Determine the (x, y) coordinate at the center of the cell enclosing the given text.  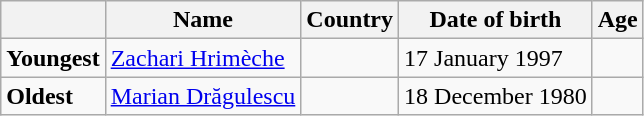
Zachari Hrimèche (203, 58)
Youngest (53, 58)
Age (618, 20)
Country (350, 20)
18 December 1980 (496, 96)
Oldest (53, 96)
Date of birth (496, 20)
Marian Drăgulescu (203, 96)
17 January 1997 (496, 58)
Name (203, 20)
